Extract the (x, y) coordinate from the center of the cell holding the provided text.  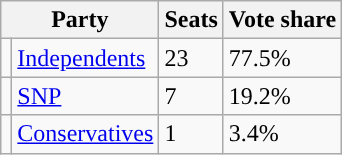
Party (80, 20)
Conservatives (86, 134)
SNP (86, 96)
7 (191, 96)
19.2% (282, 96)
77.5% (282, 58)
1 (191, 134)
Vote share (282, 20)
23 (191, 58)
Seats (191, 20)
3.4% (282, 134)
Independents (86, 58)
